Provide the (X, Y) coordinate of the cell's center where the given text is located.  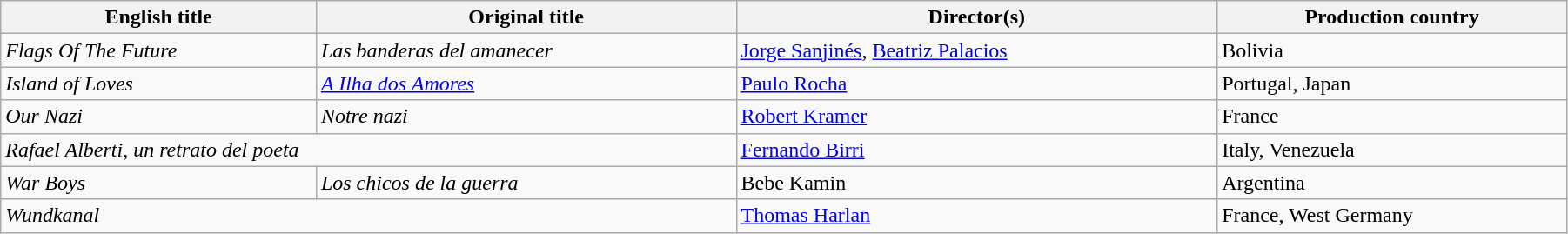
Robert Kramer (976, 117)
Thomas Harlan (976, 216)
Flags Of The Future (158, 50)
Portugal, Japan (1392, 84)
Bebe Kamin (976, 183)
A Ilha dos Amores (526, 84)
Argentina (1392, 183)
Production country (1392, 17)
Las banderas del amanecer (526, 50)
Jorge Sanjinés, Beatriz Palacios (976, 50)
Our Nazi (158, 117)
Los chicos de la guerra (526, 183)
Wundkanal (369, 216)
Paulo Rocha (976, 84)
War Boys (158, 183)
Rafael Alberti, un retrato del poeta (369, 150)
France (1392, 117)
Director(s) (976, 17)
France, West Germany (1392, 216)
Notre nazi (526, 117)
English title (158, 17)
Island of Loves (158, 84)
Italy, Venezuela (1392, 150)
Original title (526, 17)
Fernando Birri (976, 150)
Bolivia (1392, 50)
